Determine the (x, y) coordinate at the center of the cell enclosing the given text.  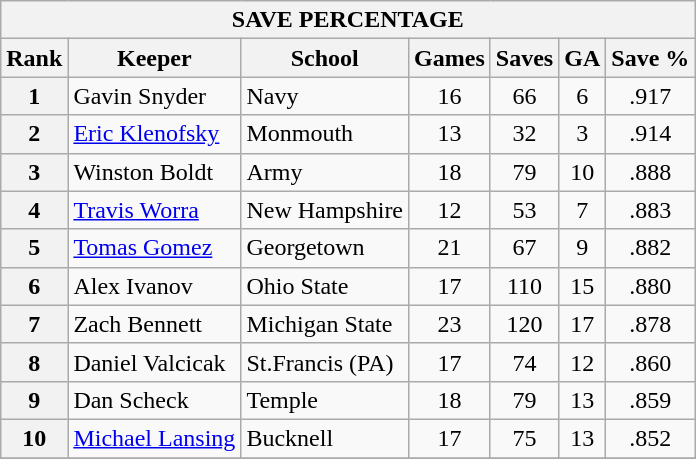
School (325, 58)
.883 (650, 210)
21 (450, 248)
Rank (34, 58)
Keeper (154, 58)
.880 (650, 286)
Tomas Gomez (154, 248)
.888 (650, 172)
.852 (650, 438)
New Hampshire (325, 210)
.917 (650, 96)
Gavin Snyder (154, 96)
Games (450, 58)
.859 (650, 400)
Bucknell (325, 438)
Michigan State (325, 324)
74 (524, 362)
75 (524, 438)
Travis Worra (154, 210)
53 (524, 210)
SAVE PERCENTAGE (348, 20)
Georgetown (325, 248)
15 (582, 286)
32 (524, 134)
120 (524, 324)
Daniel Valcicak (154, 362)
.914 (650, 134)
.860 (650, 362)
Save % (650, 58)
66 (524, 96)
8 (34, 362)
Ohio State (325, 286)
2 (34, 134)
1 (34, 96)
.882 (650, 248)
.878 (650, 324)
Army (325, 172)
Saves (524, 58)
Dan Scheck (154, 400)
Alex Ivanov (154, 286)
GA (582, 58)
67 (524, 248)
Michael Lansing (154, 438)
Temple (325, 400)
Zach Bennett (154, 324)
110 (524, 286)
23 (450, 324)
16 (450, 96)
Eric Klenofsky (154, 134)
4 (34, 210)
Navy (325, 96)
Winston Boldt (154, 172)
Monmouth (325, 134)
5 (34, 248)
St.Francis (PA) (325, 362)
